Pinpoint the cell where the given text exists, returning its [x, y] midpoint coordinate. 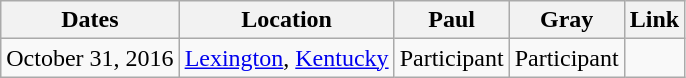
Paul [452, 20]
Link [654, 20]
October 31, 2016 [90, 58]
Gray [566, 20]
Location [286, 20]
Dates [90, 20]
Lexington, Kentucky [286, 58]
